Identify which cell holds the provided text, then report its [X, Y] central coordinate. 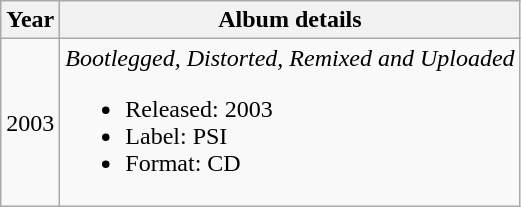
Year [30, 20]
Album details [290, 20]
Bootlegged, Distorted, Remixed and UploadedReleased: 2003Label: PSIFormat: CD [290, 122]
2003 [30, 122]
